Return [x, y] of the center of cell containing provided text 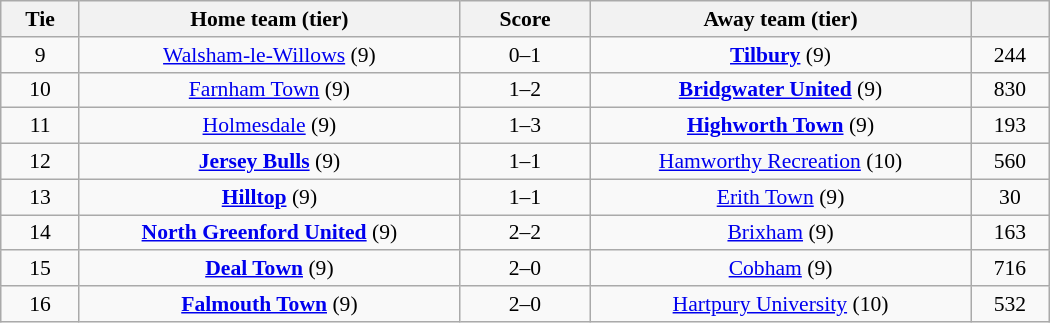
30 [1010, 197]
560 [1010, 162]
2–2 [524, 233]
10 [40, 90]
Holmesdale (9) [269, 126]
Hilltop (9) [269, 197]
11 [40, 126]
Farnham Town (9) [269, 90]
14 [40, 233]
Hartpury University (10) [781, 304]
Home team (tier) [269, 19]
532 [1010, 304]
Highworth Town (9) [781, 126]
15 [40, 269]
Tie [40, 19]
830 [1010, 90]
Cobham (9) [781, 269]
North Greenford United (9) [269, 233]
163 [1010, 233]
Jersey Bulls (9) [269, 162]
12 [40, 162]
Away team (tier) [781, 19]
9 [40, 55]
0–1 [524, 55]
Deal Town (9) [269, 269]
1–3 [524, 126]
Hamworthy Recreation (10) [781, 162]
16 [40, 304]
Brixham (9) [781, 233]
Walsham-le-Willows (9) [269, 55]
193 [1010, 126]
1–2 [524, 90]
Tilbury (9) [781, 55]
13 [40, 197]
Bridgwater United (9) [781, 90]
Score [524, 19]
Erith Town (9) [781, 197]
716 [1010, 269]
244 [1010, 55]
Falmouth Town (9) [269, 304]
